Search for the cell housing the specified text and yield its (X, Y) center coordinate. 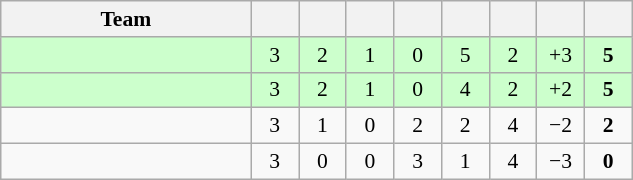
−3 (561, 162)
Team (126, 19)
−2 (561, 126)
+3 (561, 55)
+2 (561, 90)
